Provide the [X, Y] coordinate of the cell's center where the given text is located.  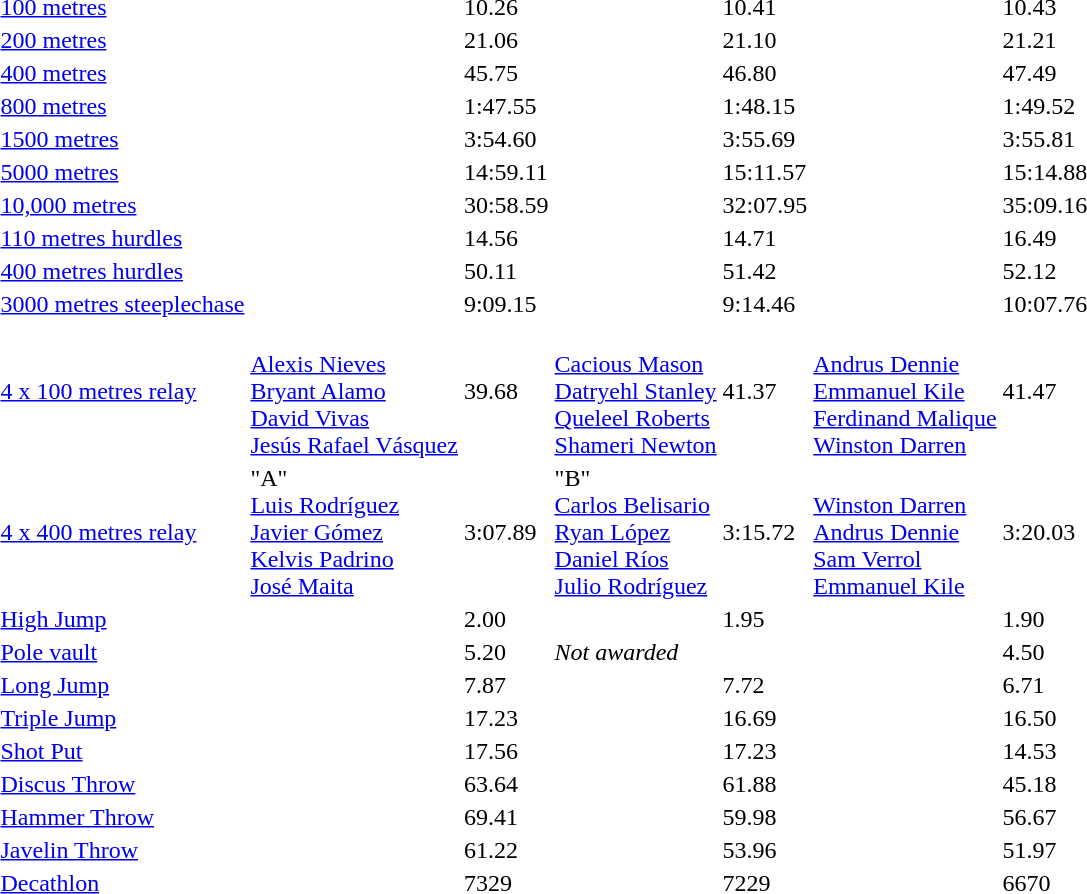
7.87 [506, 685]
39.68 [506, 391]
16.69 [765, 718]
21.06 [506, 40]
9:14.46 [765, 304]
9:09.15 [506, 304]
Winston DarrenAndrus DennieSam VerrolEmmanuel Kile [905, 532]
21.10 [765, 40]
63.64 [506, 784]
Cacious MasonDatryehl StanleyQueleel RobertsShameri Newton [636, 391]
3:55.69 [765, 139]
1:47.55 [506, 106]
53.96 [765, 850]
14:59.11 [506, 172]
69.41 [506, 817]
5.20 [506, 652]
61.22 [506, 850]
3:54.60 [506, 139]
"A" Luis RodríguezJavier GómezKelvis PadrinoJosé Maita [354, 532]
30:58.59 [506, 205]
17.56 [506, 751]
14.71 [765, 238]
61.88 [765, 784]
50.11 [506, 271]
Not awarded [681, 652]
51.42 [765, 271]
1.95 [765, 619]
3:07.89 [506, 532]
Alexis NievesBryant AlamoDavid VivasJesús Rafael Vásquez [354, 391]
15:11.57 [765, 172]
46.80 [765, 73]
59.98 [765, 817]
2.00 [506, 619]
1:48.15 [765, 106]
32:07.95 [765, 205]
7.72 [765, 685]
45.75 [506, 73]
41.37 [765, 391]
"B" Carlos BelisarioRyan LópezDaniel RíosJulio Rodríguez [636, 532]
14.56 [506, 238]
Andrus DennieEmmanuel KileFerdinand MaliqueWinston Darren [905, 391]
3:15.72 [765, 532]
